For the text-containing cell, return its midpoint in (x, y) coordinate format. 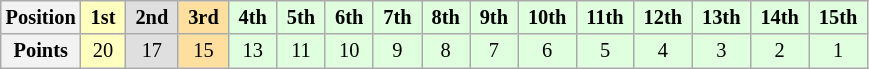
7th (397, 17)
1 (838, 51)
15 (203, 51)
2 (779, 51)
3rd (203, 17)
10th (547, 17)
13th (721, 17)
2nd (152, 17)
Points (41, 51)
11 (301, 51)
7 (494, 51)
1st (104, 17)
20 (104, 51)
8th (446, 17)
9 (397, 51)
17 (152, 51)
12th (663, 17)
14th (779, 17)
10 (349, 51)
3 (721, 51)
4th (253, 17)
6 (547, 51)
11th (604, 17)
13 (253, 51)
15th (838, 17)
9th (494, 17)
4 (663, 51)
8 (446, 51)
5 (604, 51)
5th (301, 17)
Position (41, 17)
6th (349, 17)
